Pinpoint the cell where the given text exists, returning its [x, y] midpoint coordinate. 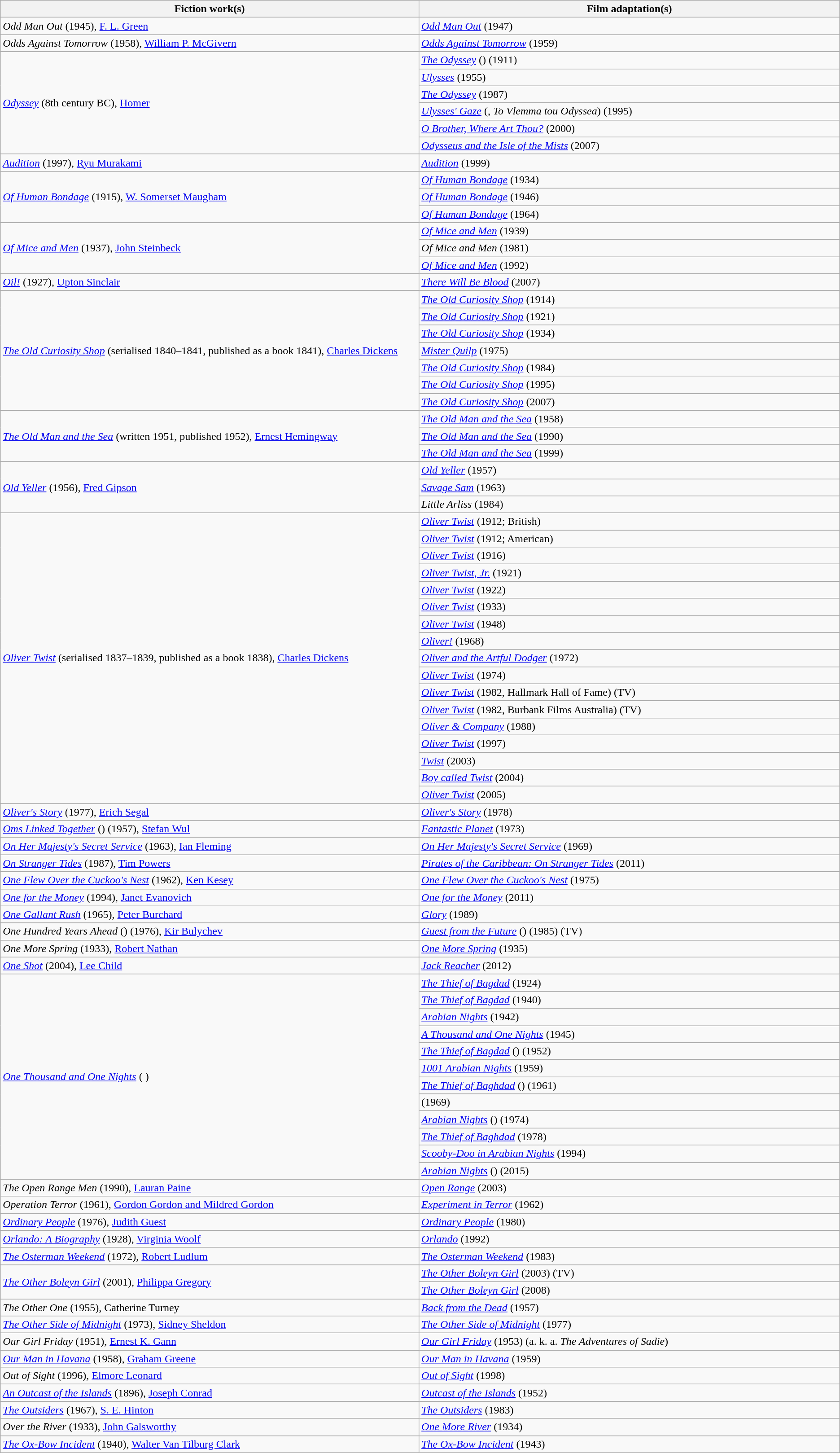
Pirates of the Caribbean: On Stranger Tides (2011) [630, 863]
Of Mice and Men (1992) [630, 265]
Of Human Bondage (1934) [630, 180]
The Old Curiosity Shop (1914) [630, 299]
Oliver Twist (1916) [630, 556]
The Other Boleyn Girl (2008) [630, 1290]
The Ox-Bow Incident (1940), Walter Van Tilburg Clark [210, 1444]
Operation Terror (1961), Gordon Gordon and Mildred Gordon [210, 1205]
Oliver & Company (1988) [630, 726]
The Thief of Baghdad () (1961) [630, 1085]
Fiction work(s) [210, 9]
Outcast of the Islands (1952) [630, 1393]
Oliver and the Artful Dodger (1972) [630, 658]
Oil! (1927), Upton Sinclair [210, 282]
Our Girl Friday (1951), Ernest K. Gann [210, 1342]
There Will Be Blood (2007) [630, 282]
The Other Side of Midnight (1977) [630, 1325]
The Old Man and the Sea (1990) [630, 436]
Orlando (1992) [630, 1239]
One More Spring (1935) [630, 948]
Mister Quilp (1975) [630, 351]
Boy called Twist (2004) [630, 778]
Odd Man Out (1945), F. L. Green [210, 26]
The Thief of Bagdad (1940) [630, 1000]
One for the Money (2011) [630, 897]
On Stranger Tides (1987), Tim Powers [210, 863]
Oliver's Story (1978) [630, 812]
Arabian Nights () (1974) [630, 1119]
Ulysses' Gaze (, To Vlemma tou Odyssea) (1995) [630, 111]
Arabian Nights (1942) [630, 1017]
The Old Man and the Sea (1958) [630, 419]
The Open Range Men (1990), Lauran Paine [210, 1188]
Oliver Twist, Jr. (1921) [630, 573]
Of Mice and Men (1939) [630, 231]
Glory (1989) [630, 914]
On Her Majesty's Secret Service (1963), Ian Fleming [210, 846]
The Old Curiosity Shop (1934) [630, 334]
Oliver Twist (serialised 1837–1839, published as a book 1838), Charles Dickens [210, 658]
The Thief of Bagdad () (1952) [630, 1051]
Oliver Twist (1974) [630, 675]
Oliver Twist (1982, Burbank Films Australia) (TV) [630, 709]
Old Yeller (1957) [630, 470]
The Thief of Baghdad (1978) [630, 1137]
Odds Against Tomorrow (1958), William P. McGivern [210, 43]
One Thousand and One Nights ( ) [210, 1076]
One Gallant Rush (1965), Peter Burchard [210, 914]
Ulysses (1955) [630, 77]
Odd Man Out (1947) [630, 26]
Over the River (1933), John Galsworthy [210, 1427]
Audition (1999) [630, 162]
(1969) [630, 1102]
Savage Sam (1963) [630, 487]
The Old Curiosity Shop (1995) [630, 385]
Open Range (2003) [630, 1188]
Of Human Bondage (1915), W. Somerset Maugham [210, 197]
Odyssey (8th century BC), Homer [210, 103]
Jack Reacher (2012) [630, 966]
One Flew Over the Cuckoo's Nest (1975) [630, 880]
Oliver! (1968) [630, 641]
The Other One (1955), Catherine Turney [210, 1308]
Oliver Twist (1997) [630, 743]
Oms Linked Together () (1957), Stefan Wul [210, 829]
Experiment in Terror (1962) [630, 1205]
Of Human Bondage (1946) [630, 197]
The Old Curiosity Shop (2007) [630, 402]
One Shot (2004), Lee Child [210, 966]
O Brother, Where Art Thou? (2000) [630, 128]
One for the Money (1994), Janet Evanovich [210, 897]
The Other Boleyn Girl (2003) (TV) [630, 1273]
Ordinary People (1980) [630, 1222]
The Old Curiosity Shop (1984) [630, 368]
Of Mice and Men (1981) [630, 248]
Of Human Bondage (1964) [630, 214]
Out of Sight (1998) [630, 1376]
On Her Majesty's Secret Service (1969) [630, 846]
Our Man in Havana (1959) [630, 1359]
Of Mice and Men (1937), John Steinbeck [210, 248]
The Osterman Weekend (1983) [630, 1256]
Odysseus and the Isle of the Mists (2007) [630, 145]
A Thousand and One Nights (1945) [630, 1034]
Scooby-Doo in Arabian Nights (1994) [630, 1154]
The Ox-Bow Incident (1943) [630, 1444]
Oliver Twist (2005) [630, 795]
Oliver Twist (1912; British) [630, 522]
Oliver Twist (1912; American) [630, 539]
Little Arliss (1984) [630, 505]
Back from the Dead (1957) [630, 1308]
Out of Sight (1996), Elmore Leonard [210, 1376]
The Odyssey () (1911) [630, 60]
Guest from the Future () (1985) (TV) [630, 931]
Fantastic Planet (1973) [630, 829]
Our Girl Friday (1953) (a. k. a. The Adventures of Sadie) [630, 1342]
One More Spring (1933), Robert Nathan [210, 948]
Oliver's Story (1977), Erich Segal [210, 812]
The Outsiders (1983) [630, 1410]
Oliver Twist (1948) [630, 624]
Ordinary People (1976), Judith Guest [210, 1222]
One Hundred Years Ahead () (1976), Kir Bulychev [210, 931]
The Old Curiosity Shop (1921) [630, 316]
Odds Against Tomorrow (1959) [630, 43]
Old Yeller (1956), Fred Gipson [210, 487]
1001 Arabian Nights (1959) [630, 1068]
The Odyssey (1987) [630, 94]
Our Man in Havana (1958), Graham Greene [210, 1359]
The Outsiders (1967), S. E. Hinton [210, 1410]
Twist (2003) [630, 761]
Oliver Twist (1982, Hallmark Hall of Fame) (TV) [630, 692]
The Osterman Weekend (1972), Robert Ludlum [210, 1256]
Oliver Twist (1922) [630, 590]
The Other Side of Midnight (1973), Sidney Sheldon [210, 1325]
Arabian Nights () (2015) [630, 1171]
The Thief of Bagdad (1924) [630, 983]
Film adaptation(s) [630, 9]
Audition (1997), Ryu Murakami [210, 162]
The Old Curiosity Shop (serialised 1840–1841, published as a book 1841), Charles Dickens [210, 351]
Oliver Twist (1933) [630, 607]
The Other Boleyn Girl (2001), Philippa Gregory [210, 1282]
Orlando: A Biography (1928), Virginia Woolf [210, 1239]
The Old Man and the Sea (written 1951, published 1952), Ernest Hemingway [210, 436]
An Outcast of the Islands (1896), Joseph Conrad [210, 1393]
One Flew Over the Cuckoo's Nest (1962), Ken Kesey [210, 880]
One More River (1934) [630, 1427]
The Old Man and the Sea (1999) [630, 453]
